From the cell containing the given text, extract its center point as [x, y] coordinate. 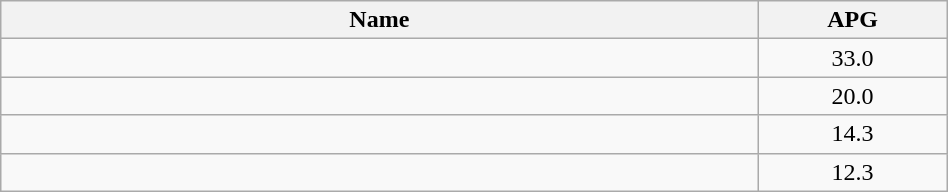
Name [380, 20]
20.0 [852, 96]
14.3 [852, 134]
12.3 [852, 172]
APG [852, 20]
33.0 [852, 58]
